For the text-containing cell, return its midpoint in (x, y) coordinate format. 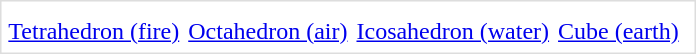
Icosahedron (water) (453, 31)
Octahedron (air) (268, 31)
Cube (earth) (619, 31)
Tetrahedron (fire) (94, 31)
